Find where the given text appears and provide that cell's center as [x, y] coordinate. 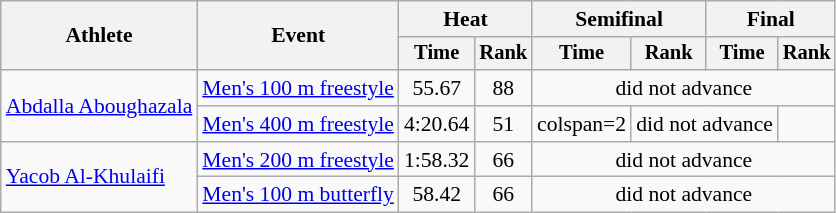
1:58.32 [436, 160]
Abdalla Aboughazala [100, 106]
Athlete [100, 36]
Final [770, 19]
colspan=2 [582, 124]
Yacob Al-Khulaifi [100, 178]
4:20.64 [436, 124]
Event [298, 36]
Men's 400 m freestyle [298, 124]
88 [503, 88]
58.42 [436, 195]
Semifinal [619, 19]
55.67 [436, 88]
Heat [466, 19]
Men's 100 m butterfly [298, 195]
Men's 200 m freestyle [298, 160]
Men's 100 m freestyle [298, 88]
51 [503, 124]
